Identify which cell holds the provided text, then report its [x, y] central coordinate. 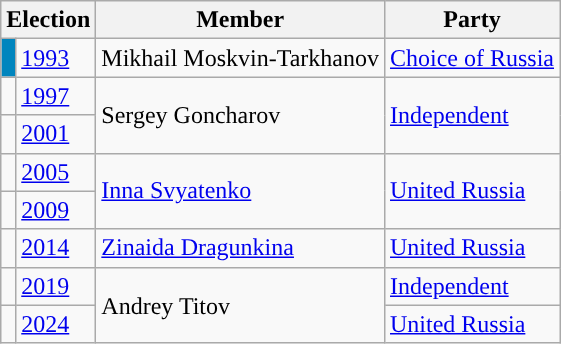
2014 [56, 248]
Choice of Russia [472, 58]
1997 [56, 96]
Inna Svyatenko [240, 191]
Sergey Goncharov [240, 115]
Election [48, 20]
Party [472, 20]
2024 [56, 324]
Zinaida Dragunkina [240, 248]
Andrey Titov [240, 305]
2009 [56, 210]
2019 [56, 286]
1993 [56, 58]
Member [240, 20]
2005 [56, 172]
2001 [56, 134]
Mikhail Moskvin-Tarkhanov [240, 58]
